Extract the [X, Y] coordinate from the center of the cell holding the provided text.  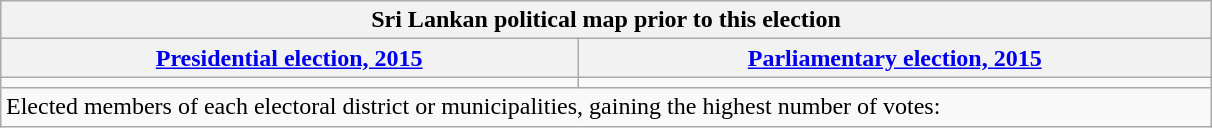
Parliamentary election, 2015 [895, 58]
Elected members of each electoral district or municipalities, gaining the highest number of votes: [606, 107]
Presidential election, 2015 [288, 58]
Sri Lankan political map prior to this election [606, 20]
